Return the (X, Y) coordinate for the center point of the cell that contains the specified text.  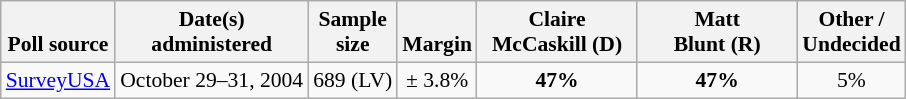
Other /Undecided (851, 32)
5% (851, 80)
Poll source (58, 32)
October 29–31, 2004 (212, 80)
689 (LV) (352, 80)
ClaireMcCaskill (D) (557, 32)
MattBlunt (R) (717, 32)
SurveyUSA (58, 80)
± 3.8% (437, 80)
Date(s)administered (212, 32)
Samplesize (352, 32)
Margin (437, 32)
